Find where the given text appears and provide that cell's center as (X, Y) coordinate. 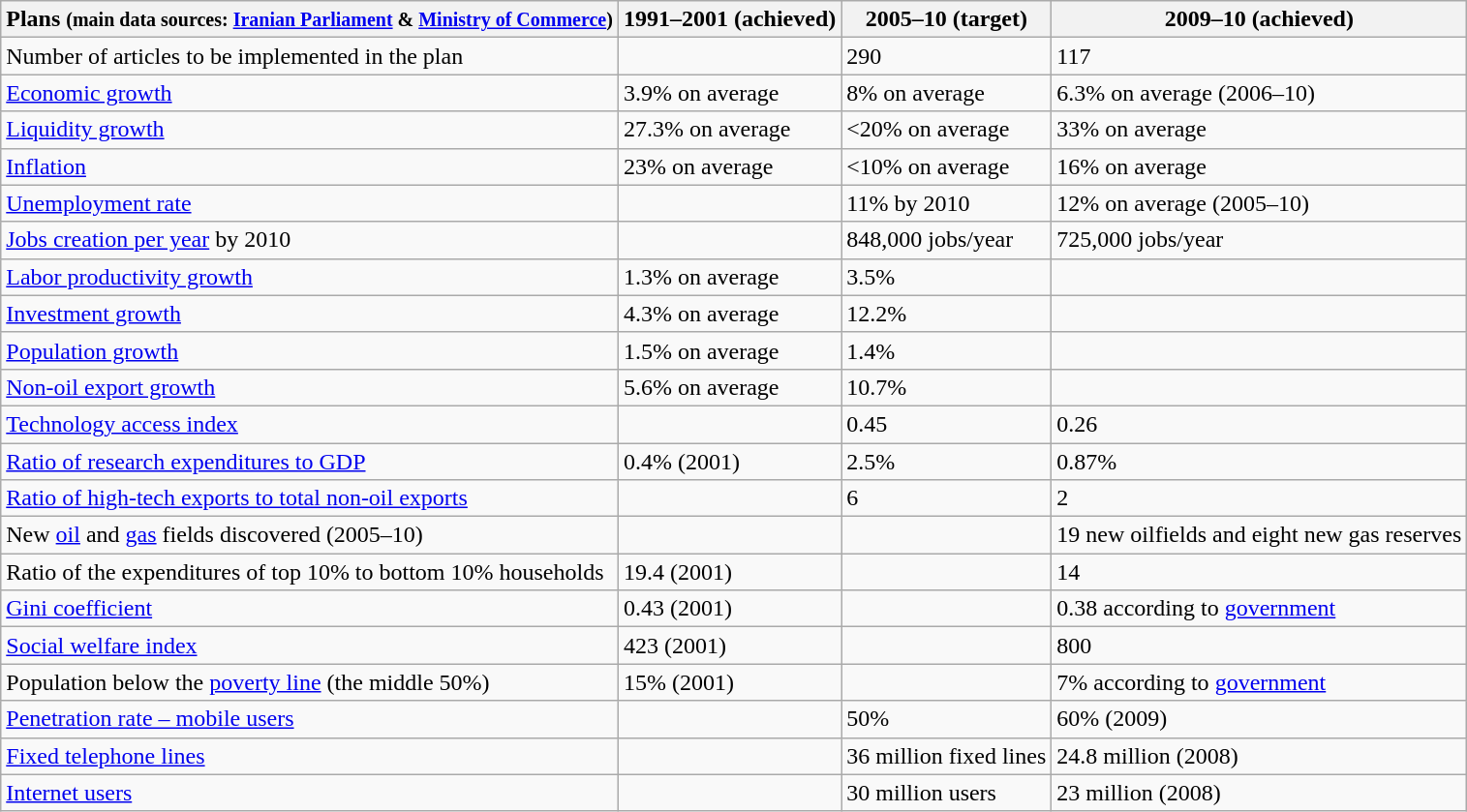
6.3% on average (2006–10) (1259, 93)
Labor productivity growth (310, 277)
848,000 jobs/year (947, 240)
725,000 jobs/year (1259, 240)
Social welfare index (310, 646)
Population growth (310, 350)
<20% on average (947, 130)
19.4 (2001) (729, 572)
Economic growth (310, 93)
27.3% on average (729, 130)
Non-oil export growth (310, 387)
6 (947, 498)
117 (1259, 56)
1.3% on average (729, 277)
2009–10 (achieved) (1259, 19)
0.45 (947, 424)
0.26 (1259, 424)
12.2% (947, 314)
3.5% (947, 277)
290 (947, 56)
423 (2001) (729, 646)
Ratio of high-tech exports to total non-oil exports (310, 498)
33% on average (1259, 130)
23 million (2008) (1259, 793)
Plans (main data sources: Iranian Parliament & Ministry of Commerce) (310, 19)
2.5% (947, 462)
50% (947, 719)
14 (1259, 572)
Technology access index (310, 424)
30 million users (947, 793)
800 (1259, 646)
11% by 2010 (947, 203)
2 (1259, 498)
8% on average (947, 93)
4.3% on average (729, 314)
23% on average (729, 166)
0.87% (1259, 462)
1991–2001 (achieved) (729, 19)
1.4% (947, 350)
60% (2009) (1259, 719)
36 million fixed lines (947, 756)
Internet users (310, 793)
5.6% on average (729, 387)
Number of articles to be implemented in the plan (310, 56)
Liquidity growth (310, 130)
7% according to government (1259, 682)
Population below the poverty line (the middle 50%) (310, 682)
Unemployment rate (310, 203)
New oil and gas fields discovered (2005–10) (310, 535)
3.9% on average (729, 93)
16% on average (1259, 166)
0.43 (2001) (729, 609)
19 new oilfields and eight new gas reserves (1259, 535)
Ratio of research expenditures to GDP (310, 462)
15% (2001) (729, 682)
Investment growth (310, 314)
1.5% on average (729, 350)
0.4% (2001) (729, 462)
2005–10 (target) (947, 19)
Jobs creation per year by 2010 (310, 240)
<10% on average (947, 166)
Fixed telephone lines (310, 756)
10.7% (947, 387)
24.8 million (2008) (1259, 756)
Ratio of the expenditures of top 10% to bottom 10% households (310, 572)
Inflation (310, 166)
Penetration rate – mobile users (310, 719)
12% on average (2005–10) (1259, 203)
0.38 according to government (1259, 609)
Gini coefficient (310, 609)
